Scan for the cell matching the given text and deliver its (x, y) coordinate at center. 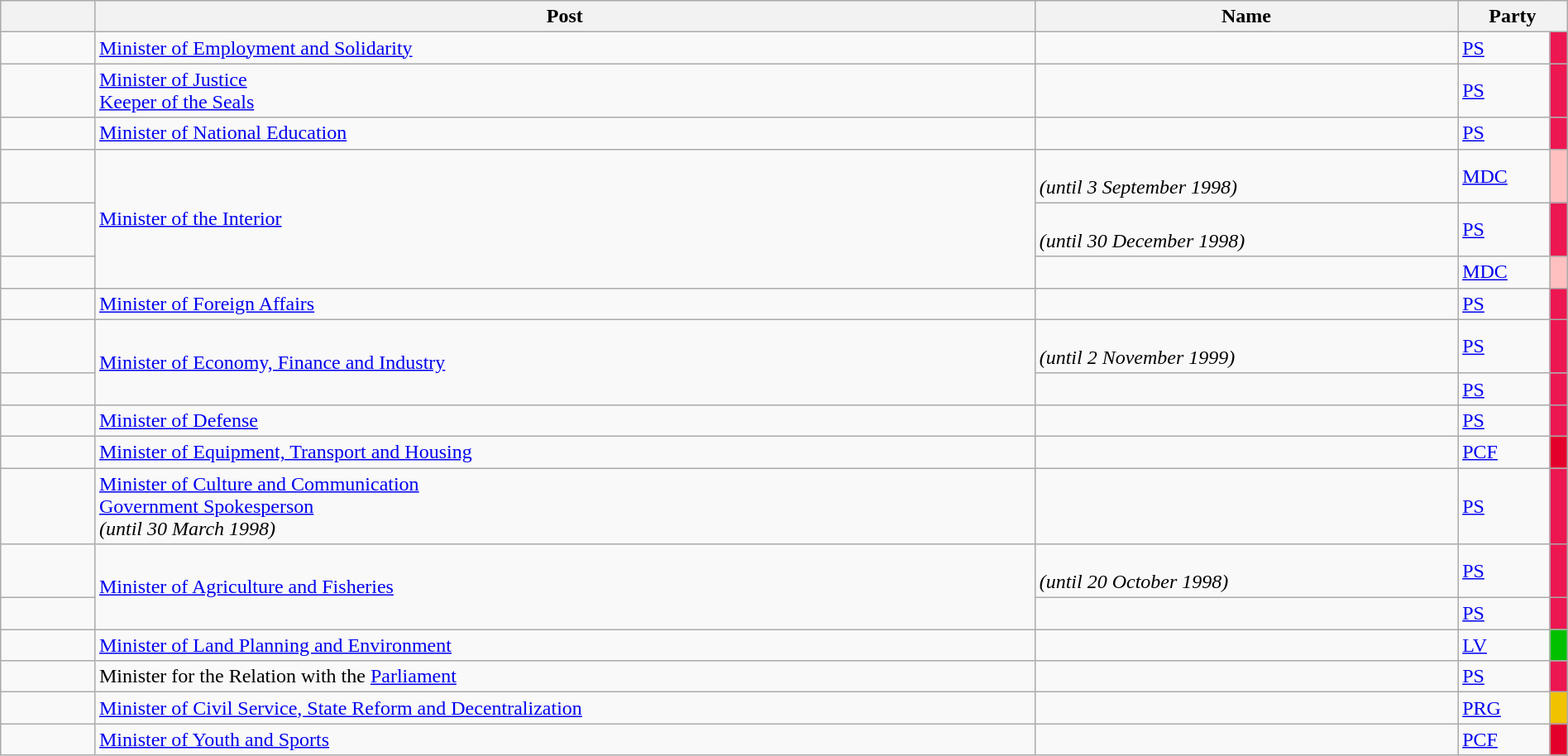
Minister for the Relation with the Parliament (564, 677)
LV (1503, 645)
Minister of Youth and Sports (564, 739)
Minister of Defense (564, 420)
Post (564, 17)
Minister of the Interior (564, 218)
Minister of Employment and Solidarity (564, 48)
PRG (1503, 708)
Minister of JusticeKeeper of the Seals (564, 91)
Minister of Agriculture and Fisheries (564, 587)
Minister of Land Planning and Environment (564, 645)
(until 20 October 1998) (1246, 571)
(until 30 December 1998) (1246, 230)
Minister of Equipment, Transport and Housing (564, 452)
Minister of Foreign Affairs (564, 304)
(until 3 September 1998) (1246, 175)
Minister of Economy, Finance and Industry (564, 362)
Minister of National Education (564, 133)
Name (1246, 17)
Minister of Culture and CommunicationGovernment Spokesperson(until 30 March 1998) (564, 506)
Minister of Civil Service, State Reform and Decentralization (564, 708)
(until 2 November 1999) (1246, 346)
Party (1513, 17)
